Locate the cell with the specified text and output its [X, Y] center coordinate. 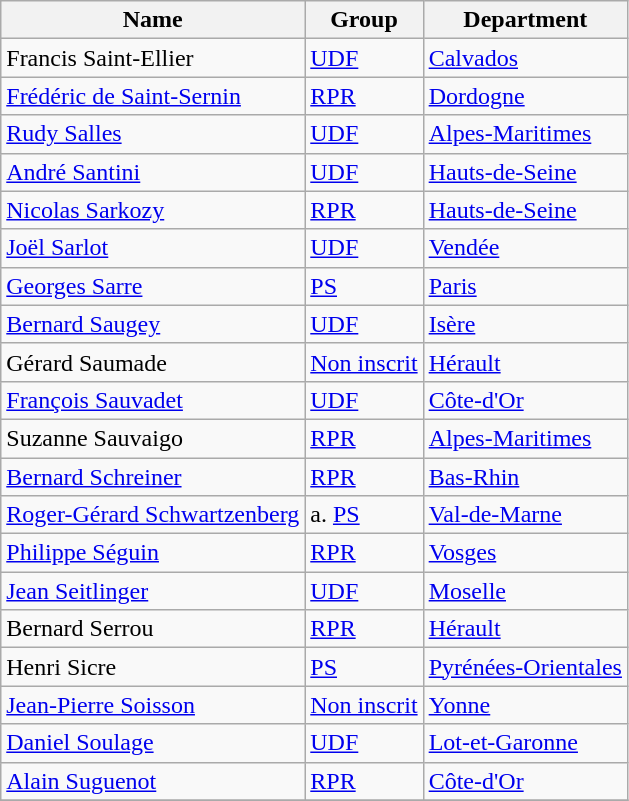
Vendée [525, 248]
Daniel Soulage [153, 743]
Name [153, 20]
Vosges [525, 553]
Bernard Saugey [153, 324]
Philippe Séguin [153, 553]
Moselle [525, 591]
Bernard Serrou [153, 629]
Pyrénées-Orientales [525, 667]
Nicolas Sarkozy [153, 210]
Jean Seitlinger [153, 591]
Jean-Pierre Soisson [153, 705]
Joël Sarlot [153, 248]
Suzanne Sauvaigo [153, 438]
Calvados [525, 58]
Francis Saint-Ellier [153, 58]
Lot-et-Garonne [525, 743]
Alain Suguenot [153, 781]
Henri Sicre [153, 667]
Georges Sarre [153, 286]
Bernard Schreiner [153, 477]
a. PS [364, 515]
André Santini [153, 172]
Department [525, 20]
Dordogne [525, 96]
Yonne [525, 705]
Rudy Salles [153, 134]
Paris [525, 286]
François Sauvadet [153, 400]
Roger-Gérard Schwartzenberg [153, 515]
Frédéric de Saint-Sernin [153, 96]
Group [364, 20]
Gérard Saumade [153, 362]
Bas-Rhin [525, 477]
Val-de-Marne [525, 515]
Isère [525, 324]
